Scan for the cell matching the given text and deliver its (x, y) coordinate at center. 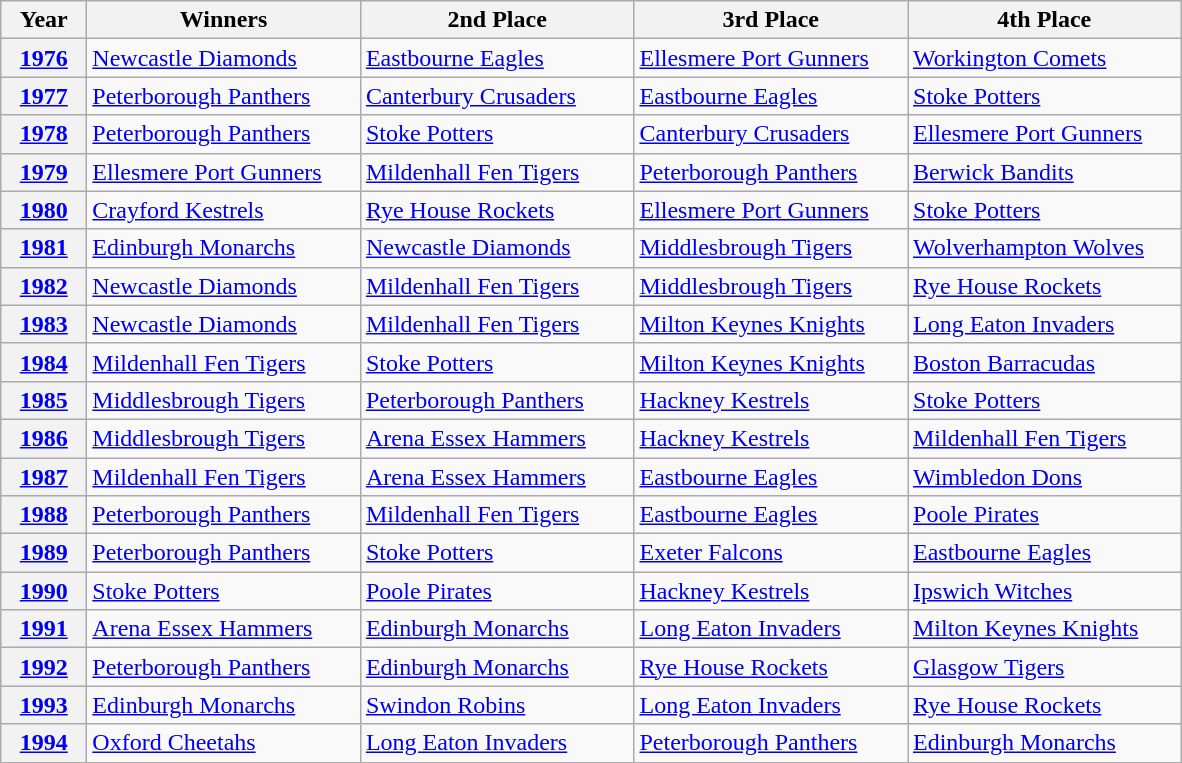
1976 (44, 58)
3rd Place (771, 20)
Ipswich Witches (1045, 591)
4th Place (1045, 20)
1993 (44, 705)
1994 (44, 743)
Workington Comets (1045, 58)
Wimbledon Dons (1045, 477)
Swindon Robins (497, 705)
1982 (44, 286)
1978 (44, 134)
1992 (44, 667)
Year (44, 20)
1988 (44, 515)
1985 (44, 400)
1981 (44, 248)
2nd Place (497, 20)
Oxford Cheetahs (224, 743)
1983 (44, 324)
Exeter Falcons (771, 553)
1990 (44, 591)
1989 (44, 553)
1977 (44, 96)
Glasgow Tigers (1045, 667)
1991 (44, 629)
1986 (44, 438)
1987 (44, 477)
1980 (44, 210)
1979 (44, 172)
Winners (224, 20)
1984 (44, 362)
Wolverhampton Wolves (1045, 248)
Berwick Bandits (1045, 172)
Crayford Kestrels (224, 210)
Boston Barracudas (1045, 362)
